Return the [x, y] coordinate for the center point of the cell that contains the specified text.  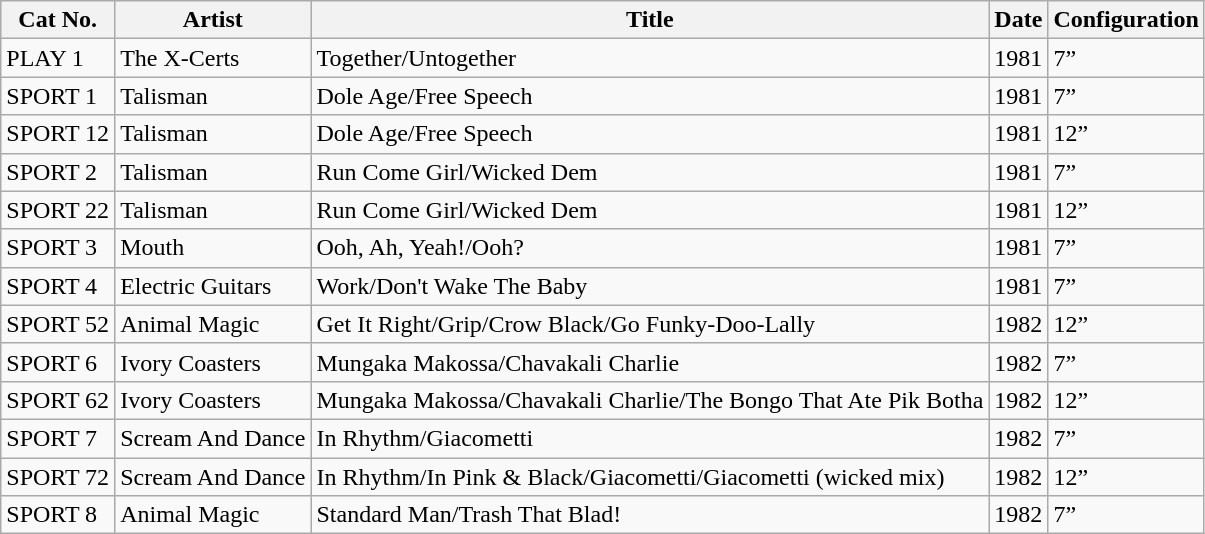
SPORT 4 [58, 286]
Configuration [1126, 20]
Date [1018, 20]
SPORT 62 [58, 400]
Title [650, 20]
Artist [213, 20]
SPORT 22 [58, 210]
PLAY 1 [58, 58]
SPORT 3 [58, 248]
SPORT 8 [58, 515]
Mungaka Makossa/Chavakali Charlie [650, 362]
SPORT 12 [58, 134]
The X-Certs [213, 58]
Mouth [213, 248]
SPORT 7 [58, 438]
Work/Don't Wake The Baby [650, 286]
Electric Guitars [213, 286]
In Rhythm/Giacometti [650, 438]
SPORT 6 [58, 362]
Ooh, Ah, Yeah!/Ooh? [650, 248]
Standard Man/Trash That Blad! [650, 515]
Together/Untogether [650, 58]
In Rhythm/In Pink & Black/Giacometti/Giacometti (wicked mix) [650, 477]
SPORT 52 [58, 324]
SPORT 2 [58, 172]
SPORT 72 [58, 477]
Cat No. [58, 20]
SPORT 1 [58, 96]
Mungaka Makossa/Chavakali Charlie/The Bongo That Ate Pik Botha [650, 400]
Get It Right/Grip/Crow Black/Go Funky-Doo-Lally [650, 324]
